Return (X, Y) of the center of cell containing provided text 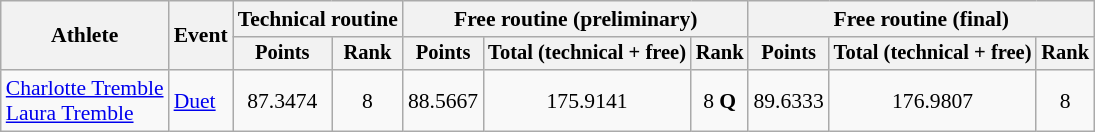
88.5667 (443, 100)
Free routine (final) (921, 19)
175.9141 (587, 100)
Charlotte Tremble Laura Tremble (85, 100)
Event (201, 36)
Free routine (preliminary) (576, 19)
8 Q (720, 100)
Athlete (85, 36)
176.9807 (933, 100)
Technical routine (318, 19)
87.3474 (282, 100)
Duet (201, 100)
89.6333 (788, 100)
